Determine the [X, Y] coordinate at the center of the cell enclosing the given text.  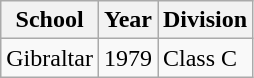
Division [206, 20]
Year [128, 20]
Gibraltar [50, 58]
1979 [128, 58]
Class C [206, 58]
School [50, 20]
